Pinpoint the cell where the given text exists, returning its (x, y) midpoint coordinate. 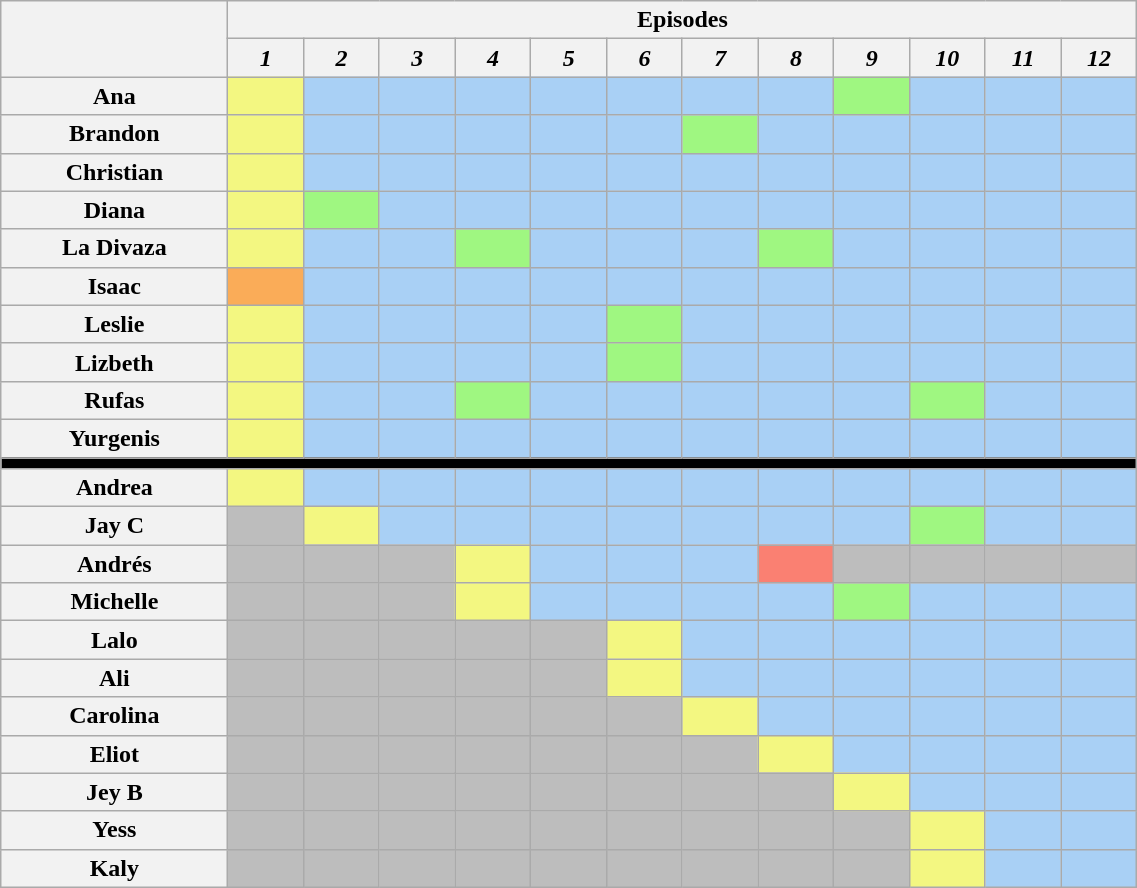
Isaac (114, 286)
Lizbeth (114, 362)
6 (645, 58)
10 (948, 58)
Jay C (114, 526)
Eliot (114, 754)
Diana (114, 210)
Ana (114, 96)
Lalo (114, 640)
Jey B (114, 792)
Carolina (114, 716)
1 (266, 58)
8 (796, 58)
9 (872, 58)
Rufas (114, 400)
Christian (114, 172)
Leslie (114, 324)
5 (569, 58)
Episodes (682, 20)
11 (1023, 58)
Andrea (114, 488)
2 (342, 58)
7 (720, 58)
La Divaza (114, 248)
Ali (114, 678)
12 (1099, 58)
Yess (114, 830)
Michelle (114, 602)
Kaly (114, 868)
Andrés (114, 564)
Brandon (114, 134)
3 (417, 58)
Yurgenis (114, 438)
4 (493, 58)
